Return (x, y) of the center of cell containing provided text 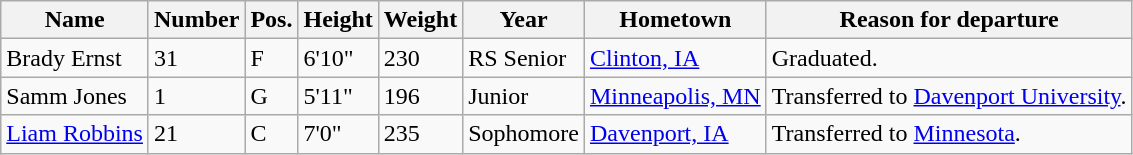
F (272, 58)
Hometown (675, 20)
5'11" (338, 96)
31 (196, 58)
Davenport, IA (675, 134)
Transferred to Minnesota. (949, 134)
235 (420, 134)
Height (338, 20)
C (272, 134)
Weight (420, 20)
Graduated. (949, 58)
Sophomore (524, 134)
G (272, 96)
Junior (524, 96)
Number (196, 20)
Name (75, 20)
Minneapolis, MN (675, 96)
196 (420, 96)
230 (420, 58)
7'0" (338, 134)
Brady Ernst (75, 58)
1 (196, 96)
Pos. (272, 20)
RS Senior (524, 58)
Transferred to Davenport University. (949, 96)
Year (524, 20)
Clinton, IA (675, 58)
Reason for departure (949, 20)
Samm Jones (75, 96)
Liam Robbins (75, 134)
6'10" (338, 58)
21 (196, 134)
